Pinpoint the cell where the given text exists, returning its [x, y] midpoint coordinate. 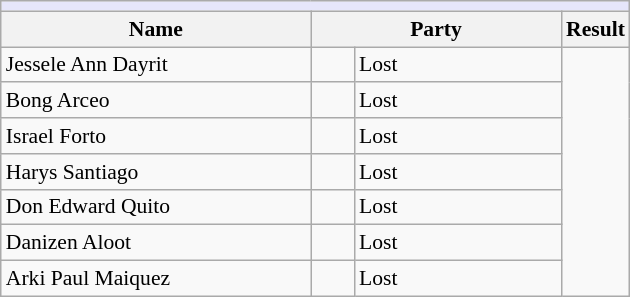
Party [436, 29]
Don Edward Quito [156, 207]
Name [156, 29]
Arki Paul Maiquez [156, 279]
Danizen Aloot [156, 243]
Israel Forto [156, 136]
Bong Arceo [156, 101]
Result [596, 29]
Jessele Ann Dayrit [156, 65]
Harys Santiago [156, 172]
